Provide the (x, y) coordinate of the cell's center where the given text is located.  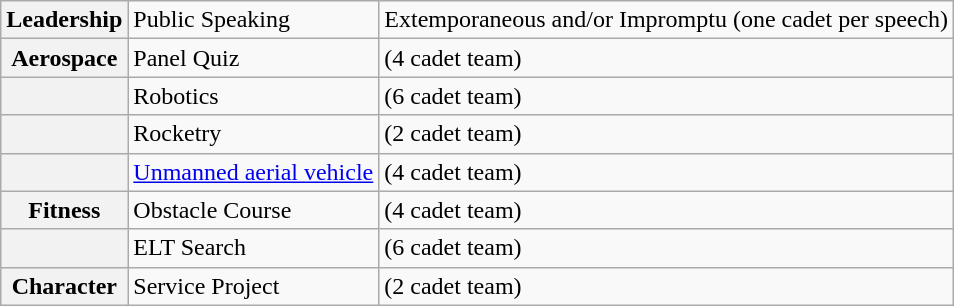
Obstacle Course (254, 210)
Leadership (64, 20)
Aerospace (64, 58)
Unmanned aerial vehicle (254, 172)
Service Project (254, 286)
ELT Search (254, 248)
Public Speaking (254, 20)
Panel Quiz (254, 58)
Extemporaneous and/or Impromptu (one cadet per speech) (666, 20)
Character (64, 286)
Robotics (254, 96)
Rocketry (254, 134)
Fitness (64, 210)
